Output the (X, Y) coordinate of the center of the cell containing the given text.  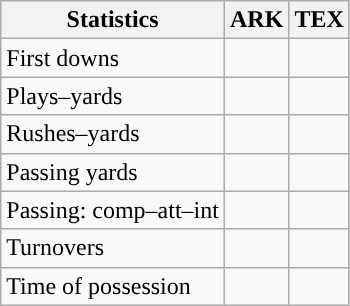
Time of possession (113, 286)
Plays–yards (113, 96)
First downs (113, 58)
Rushes–yards (113, 134)
Passing: comp–att–int (113, 210)
Turnovers (113, 248)
TEX (319, 20)
Passing yards (113, 172)
Statistics (113, 20)
ARK (256, 20)
